Locate the cell with the specified text and output its (x, y) center coordinate. 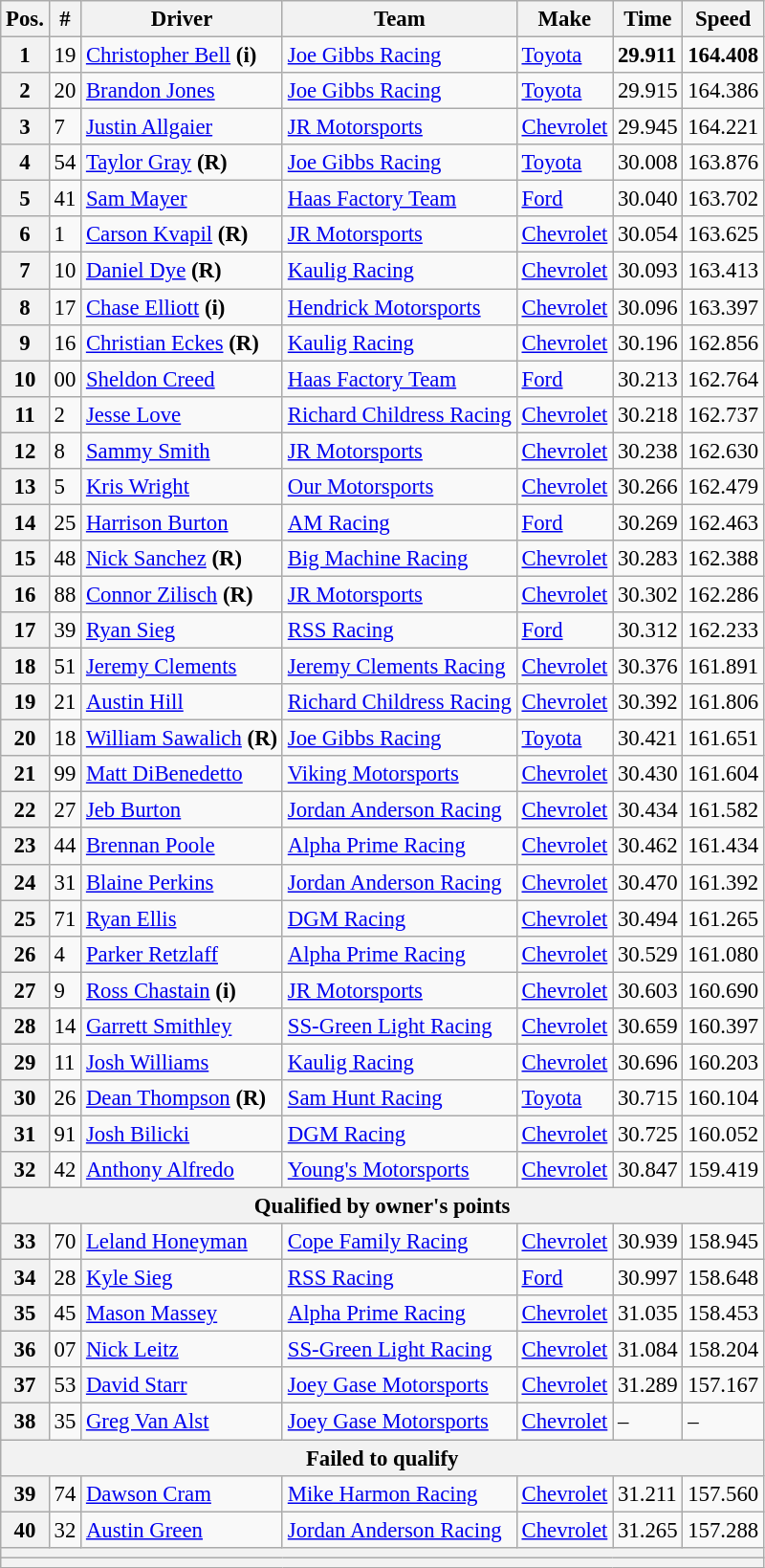
30.430 (648, 774)
30.434 (648, 810)
Josh Williams (182, 1062)
48 (65, 559)
159.419 (723, 1170)
30.494 (648, 918)
162.286 (723, 594)
161.806 (723, 702)
161.265 (723, 918)
Matt DiBenedetto (182, 774)
31.289 (648, 1386)
30.040 (648, 199)
Nick Sanchez (R) (182, 559)
Cope Family Racing (400, 1242)
30.529 (648, 954)
160.397 (723, 1027)
162.388 (723, 559)
30.392 (648, 702)
Parker Retzlaff (182, 954)
162.764 (723, 379)
158.453 (723, 1314)
Connor Zilisch (R) (182, 594)
Christian Eckes (R) (182, 342)
30.725 (648, 1134)
157.560 (723, 1493)
Jeb Burton (182, 810)
23 (25, 847)
51 (65, 667)
Speed (723, 19)
161.891 (723, 667)
53 (65, 1386)
37 (25, 1386)
44 (65, 847)
Harrison Burton (182, 522)
30.312 (648, 630)
161.080 (723, 954)
74 (65, 1493)
William Sawalich (R) (182, 739)
Driver (182, 19)
00 (65, 379)
Hendrick Motorsports (400, 307)
Brandon Jones (182, 91)
Chase Elliott (i) (182, 307)
164.386 (723, 91)
Taylor Gray (R) (182, 163)
158.945 (723, 1242)
30.997 (648, 1278)
30.093 (648, 271)
30.939 (648, 1242)
163.702 (723, 199)
Garrett Smithley (182, 1027)
164.221 (723, 127)
Jeremy Clements Racing (400, 667)
Time (648, 19)
Blaine Perkins (182, 882)
Austin Hill (182, 702)
30.054 (648, 234)
30.696 (648, 1062)
Make (564, 19)
163.397 (723, 307)
71 (65, 918)
Leland Honeyman (182, 1242)
36 (25, 1350)
30.269 (648, 522)
Sam Hunt Racing (400, 1098)
30.283 (648, 559)
Mason Massey (182, 1314)
42 (65, 1170)
45 (65, 1314)
Jeremy Clements (182, 667)
Sheldon Creed (182, 379)
31.084 (648, 1350)
Brennan Poole (182, 847)
160.203 (723, 1062)
22 (25, 810)
54 (65, 163)
158.648 (723, 1278)
30.266 (648, 487)
30.421 (648, 739)
Ryan Sieg (182, 630)
162.630 (723, 451)
34 (25, 1278)
Anthony Alfredo (182, 1170)
30.470 (648, 882)
38 (25, 1422)
Qualified by owner's points (382, 1206)
163.876 (723, 163)
13 (25, 487)
161.434 (723, 847)
70 (65, 1242)
29 (25, 1062)
Sam Mayer (182, 199)
99 (65, 774)
AM Racing (400, 522)
160.690 (723, 990)
30.462 (648, 847)
15 (25, 559)
30 (25, 1098)
161.582 (723, 810)
Big Machine Racing (400, 559)
162.463 (723, 522)
12 (25, 451)
Dawson Cram (182, 1493)
30.715 (648, 1098)
41 (65, 199)
Justin Allgaier (182, 127)
162.737 (723, 414)
31.265 (648, 1530)
Kyle Sieg (182, 1278)
Jesse Love (182, 414)
30.302 (648, 594)
30.376 (648, 667)
161.604 (723, 774)
33 (25, 1242)
Austin Green (182, 1530)
157.167 (723, 1386)
Nick Leitz (182, 1350)
Team (400, 19)
88 (65, 594)
29.915 (648, 91)
30.218 (648, 414)
30.196 (648, 342)
David Starr (182, 1386)
157.288 (723, 1530)
Christopher Bell (i) (182, 55)
# (65, 19)
Mike Harmon Racing (400, 1493)
30.238 (648, 451)
161.651 (723, 739)
Young's Motorsports (400, 1170)
161.392 (723, 882)
24 (25, 882)
163.625 (723, 234)
Kris Wright (182, 487)
30.603 (648, 990)
Greg Van Alst (182, 1422)
30.008 (648, 163)
30.847 (648, 1170)
31.211 (648, 1493)
160.104 (723, 1098)
Sammy Smith (182, 451)
164.408 (723, 55)
30.659 (648, 1027)
Daniel Dye (R) (182, 271)
Pos. (25, 19)
162.856 (723, 342)
30.096 (648, 307)
91 (65, 1134)
Carson Kvapil (R) (182, 234)
Viking Motorsports (400, 774)
Dean Thompson (R) (182, 1098)
29.911 (648, 55)
163.413 (723, 271)
6 (25, 234)
162.479 (723, 487)
162.233 (723, 630)
3 (25, 127)
07 (65, 1350)
31.035 (648, 1314)
Josh Bilicki (182, 1134)
Failed to qualify (382, 1458)
40 (25, 1530)
29.945 (648, 127)
30.213 (648, 379)
Ryan Ellis (182, 918)
Ross Chastain (i) (182, 990)
160.052 (723, 1134)
Our Motorsports (400, 487)
158.204 (723, 1350)
